Pinpoint the cell where the given text exists, returning its [X, Y] midpoint coordinate. 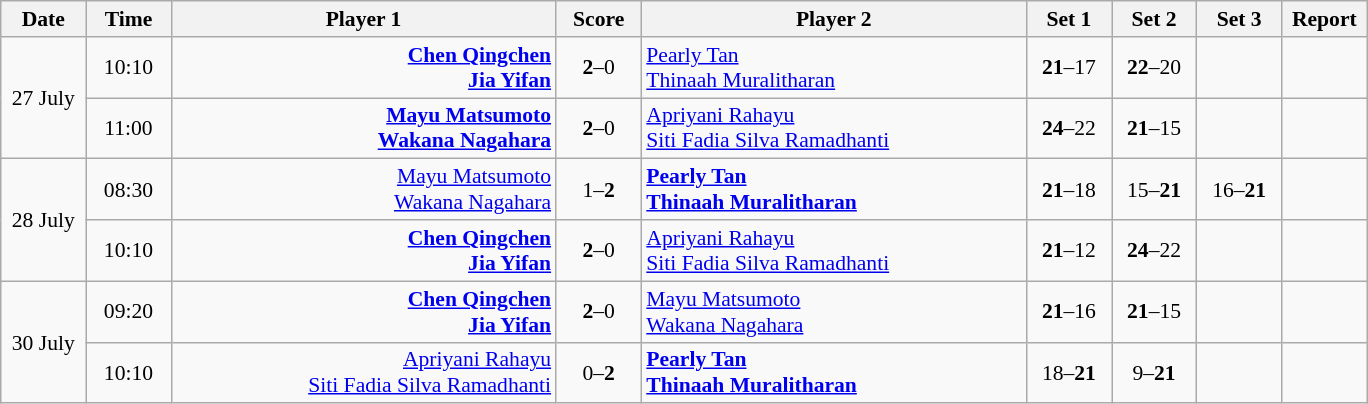
21–18 [1068, 190]
09:20 [128, 312]
16–21 [1240, 190]
30 July [44, 342]
Date [44, 19]
Set 2 [1154, 19]
21–12 [1068, 250]
Time [128, 19]
Set 3 [1240, 19]
21–16 [1068, 312]
27 July [44, 98]
Player 2 [834, 19]
1–2 [598, 190]
Player 1 [364, 19]
08:30 [128, 190]
Set 1 [1068, 19]
0–2 [598, 372]
11:00 [128, 128]
15–21 [1154, 190]
Report [1324, 19]
Score [598, 19]
28 July [44, 220]
9–21 [1154, 372]
22–20 [1154, 68]
21–17 [1068, 68]
18–21 [1068, 372]
